Return the [X, Y] coordinate for the center point of the cell that contains the specified text.  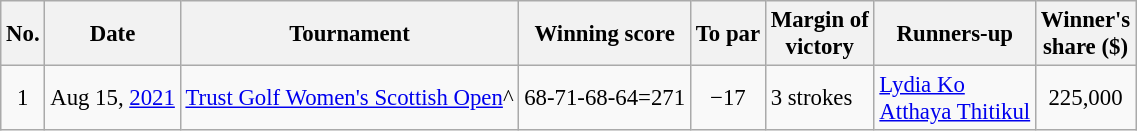
3 strokes [820, 98]
Margin ofvictory [820, 34]
Winning score [605, 34]
225,000 [1085, 98]
Runners-up [954, 34]
68-71-68-64=271 [605, 98]
−17 [728, 98]
Aug 15, 2021 [112, 98]
To par [728, 34]
Winner'sshare ($) [1085, 34]
Trust Golf Women's Scottish Open^ [350, 98]
Date [112, 34]
Lydia Ko Atthaya Thitikul [954, 98]
No. [23, 34]
1 [23, 98]
Tournament [350, 34]
